Extract the [x, y] coordinate from the center of the cell holding the provided text.  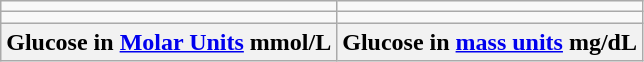
Glucose in mass units mg/dL [490, 42]
Glucose in Molar Units mmol/L [169, 42]
